Scan for the cell matching the given text and deliver its (x, y) coordinate at center. 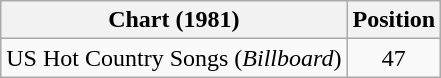
Position (394, 20)
US Hot Country Songs (Billboard) (174, 58)
Chart (1981) (174, 20)
47 (394, 58)
